Return the [x, y] coordinate for the center point of the cell that contains the specified text.  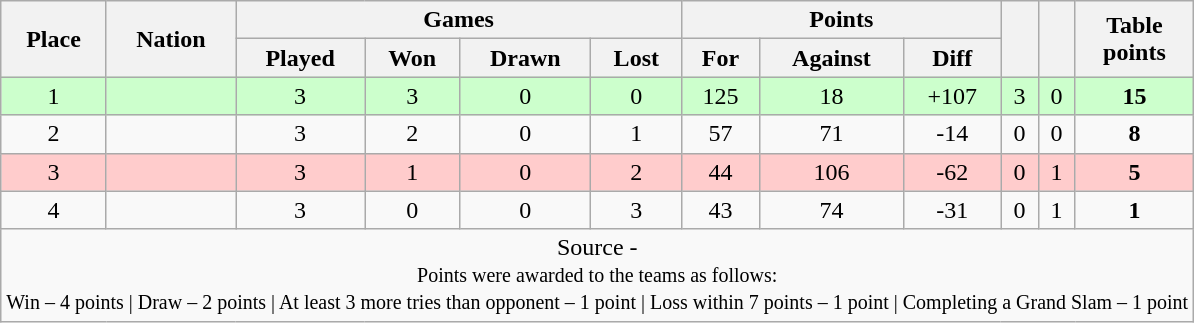
74 [831, 210]
43 [721, 210]
Tablepoints [1134, 39]
Drawn [526, 58]
8 [1134, 134]
106 [831, 172]
57 [721, 134]
For [721, 58]
Place [54, 39]
71 [831, 134]
125 [721, 96]
Played [300, 58]
-31 [952, 210]
44 [721, 172]
Won [412, 58]
Nation [170, 39]
15 [1134, 96]
Against [831, 58]
Points [842, 20]
Lost [636, 58]
-62 [952, 172]
Games [459, 20]
+107 [952, 96]
-14 [952, 134]
Diff [952, 58]
5 [1134, 172]
4 [54, 210]
18 [831, 96]
